Search for the cell housing the specified text and yield its (x, y) center coordinate. 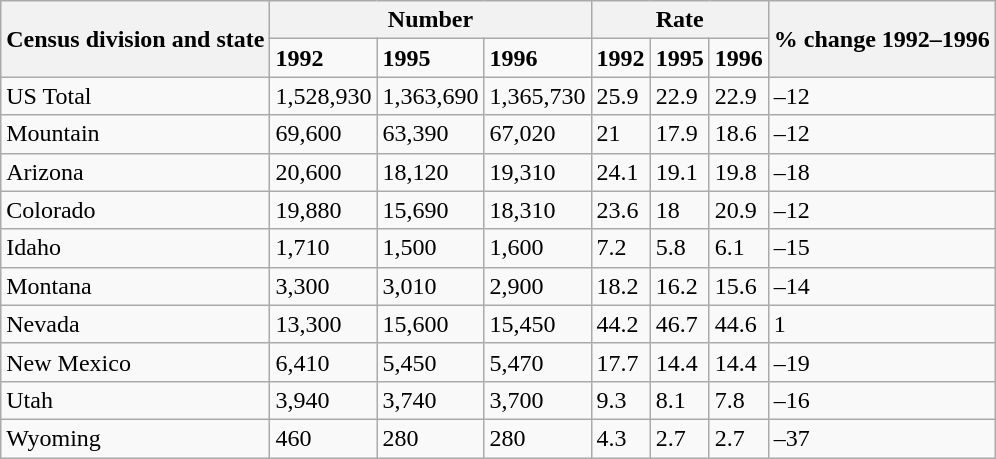
Colorado (136, 210)
67,020 (538, 134)
Arizona (136, 172)
–15 (882, 248)
20.9 (738, 210)
15,600 (430, 324)
–16 (882, 400)
Wyoming (136, 438)
1,600 (538, 248)
1 (882, 324)
18,310 (538, 210)
% change 1992–1996 (882, 39)
19.8 (738, 172)
19,310 (538, 172)
20,600 (324, 172)
19.1 (680, 172)
63,390 (430, 134)
8.1 (680, 400)
Nevada (136, 324)
9.3 (620, 400)
24.1 (620, 172)
1,365,730 (538, 96)
Rate (680, 20)
Montana (136, 286)
18.2 (620, 286)
16.2 (680, 286)
18,120 (430, 172)
3,740 (430, 400)
25.9 (620, 96)
17.7 (620, 362)
US Total (136, 96)
44.6 (738, 324)
Number (430, 20)
1,528,930 (324, 96)
5,450 (430, 362)
17.9 (680, 134)
3,300 (324, 286)
18.6 (738, 134)
5,470 (538, 362)
6,410 (324, 362)
–14 (882, 286)
15,450 (538, 324)
Idaho (136, 248)
3,010 (430, 286)
3,940 (324, 400)
2,900 (538, 286)
–18 (882, 172)
6.1 (738, 248)
Mountain (136, 134)
5.8 (680, 248)
19,880 (324, 210)
7.2 (620, 248)
21 (620, 134)
23.6 (620, 210)
1,710 (324, 248)
Census division and state (136, 39)
3,700 (538, 400)
460 (324, 438)
–37 (882, 438)
15.6 (738, 286)
69,600 (324, 134)
7.8 (738, 400)
–19 (882, 362)
4.3 (620, 438)
46.7 (680, 324)
1,363,690 (430, 96)
New Mexico (136, 362)
15,690 (430, 210)
13,300 (324, 324)
Utah (136, 400)
44.2 (620, 324)
1,500 (430, 248)
18 (680, 210)
